Provide the [X, Y] coordinate of the cell's center where the given text is located.  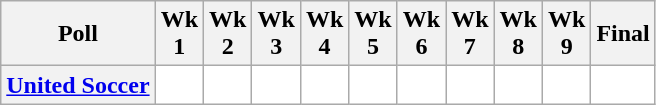
Poll [78, 34]
Wk5 [373, 34]
Wk2 [228, 34]
Wk3 [276, 34]
Final [623, 34]
Wk9 [566, 34]
United Soccer [78, 85]
Wk7 [470, 34]
Wk6 [421, 34]
Wk8 [518, 34]
Wk1 [179, 34]
Wk4 [324, 34]
